Capture the cell that displays the provided text and extract its (X, Y) central coordinate. 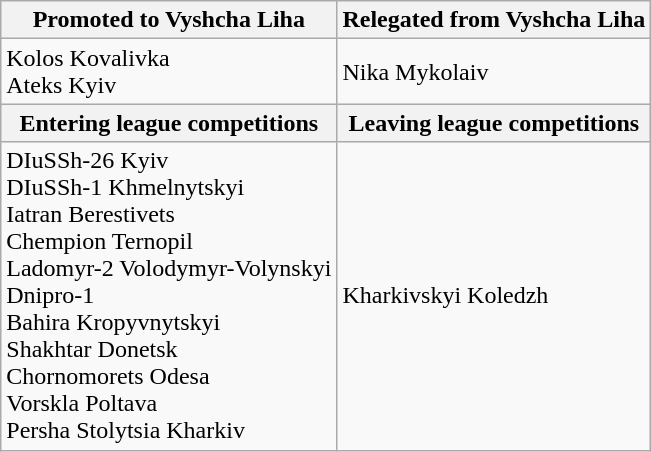
Kharkivskyi Koledzh (494, 296)
Relegated from Vyshcha Liha (494, 20)
Promoted to Vyshcha Liha (169, 20)
Kolos KovalivkaAteks Kyiv (169, 72)
Entering league competitions (169, 123)
Leaving league competitions (494, 123)
Nika Mykolaiv (494, 72)
